Provide the [X, Y] coordinate of the cell's center where the given text is located.  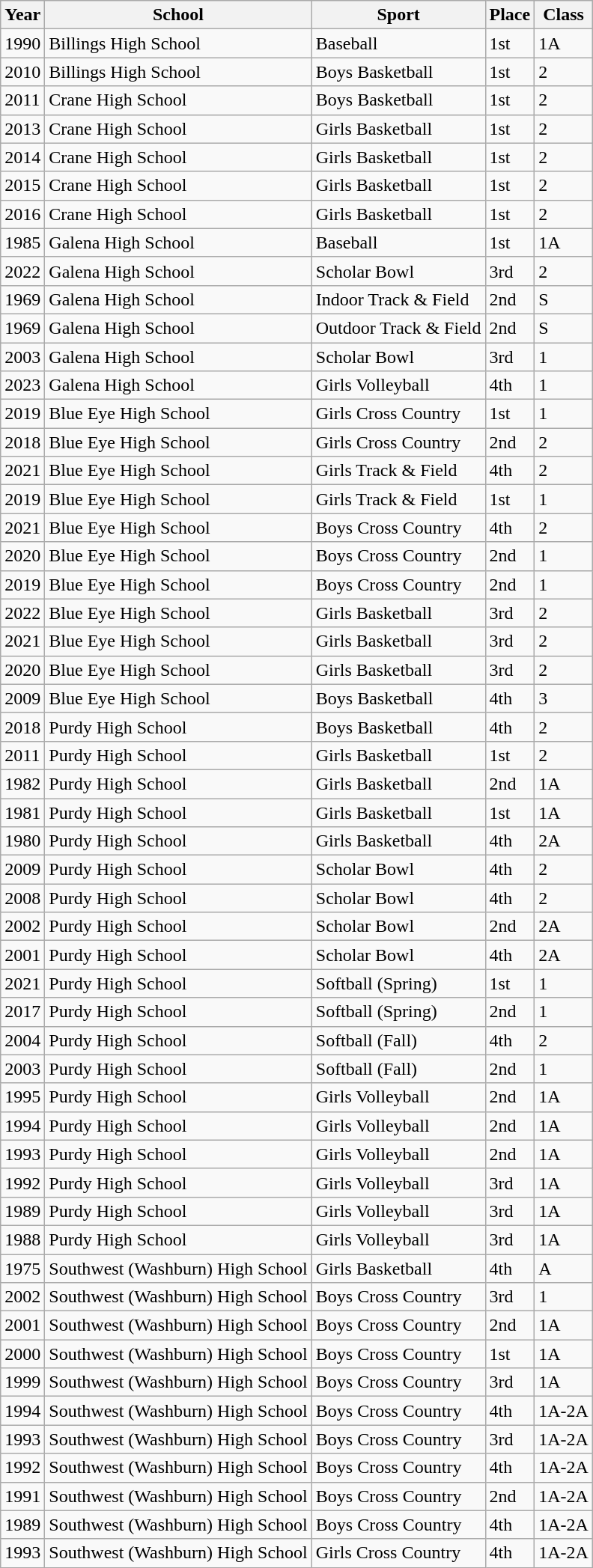
A [564, 1269]
Year [22, 15]
2010 [22, 72]
Class [564, 15]
2015 [22, 186]
1995 [22, 1097]
1981 [22, 812]
Outdoor Track & Field [398, 328]
1980 [22, 841]
3 [564, 698]
1999 [22, 1382]
1991 [22, 1496]
Indoor Track & Field [398, 299]
Sport [398, 15]
2014 [22, 157]
2004 [22, 1040]
1982 [22, 784]
Place [510, 15]
2013 [22, 129]
School [178, 15]
1985 [22, 242]
2023 [22, 385]
1990 [22, 43]
2008 [22, 898]
1988 [22, 1239]
2000 [22, 1354]
2017 [22, 1012]
1975 [22, 1269]
2016 [22, 214]
